Find where the given text appears and provide that cell's center as (x, y) coordinate. 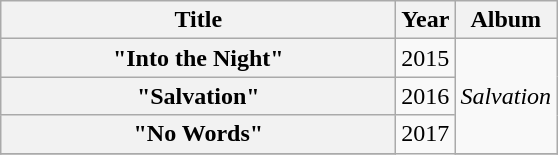
Album (506, 20)
Year (426, 20)
2016 (426, 96)
"No Words" (198, 134)
"Into the Night" (198, 58)
Salvation (506, 96)
2015 (426, 58)
"Salvation" (198, 96)
Title (198, 20)
2017 (426, 134)
